Locate the cell with the specified text and output its (X, Y) center coordinate. 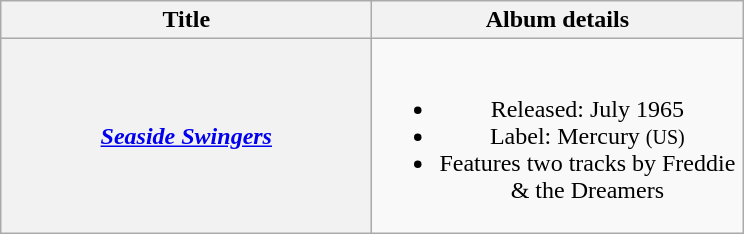
Seaside Swingers (186, 136)
Album details (558, 20)
Released: July 1965Label: Mercury (US)Features two tracks by Freddie & the Dreamers (558, 136)
Title (186, 20)
